Output the (X, Y) coordinate of the center of the cell containing the given text.  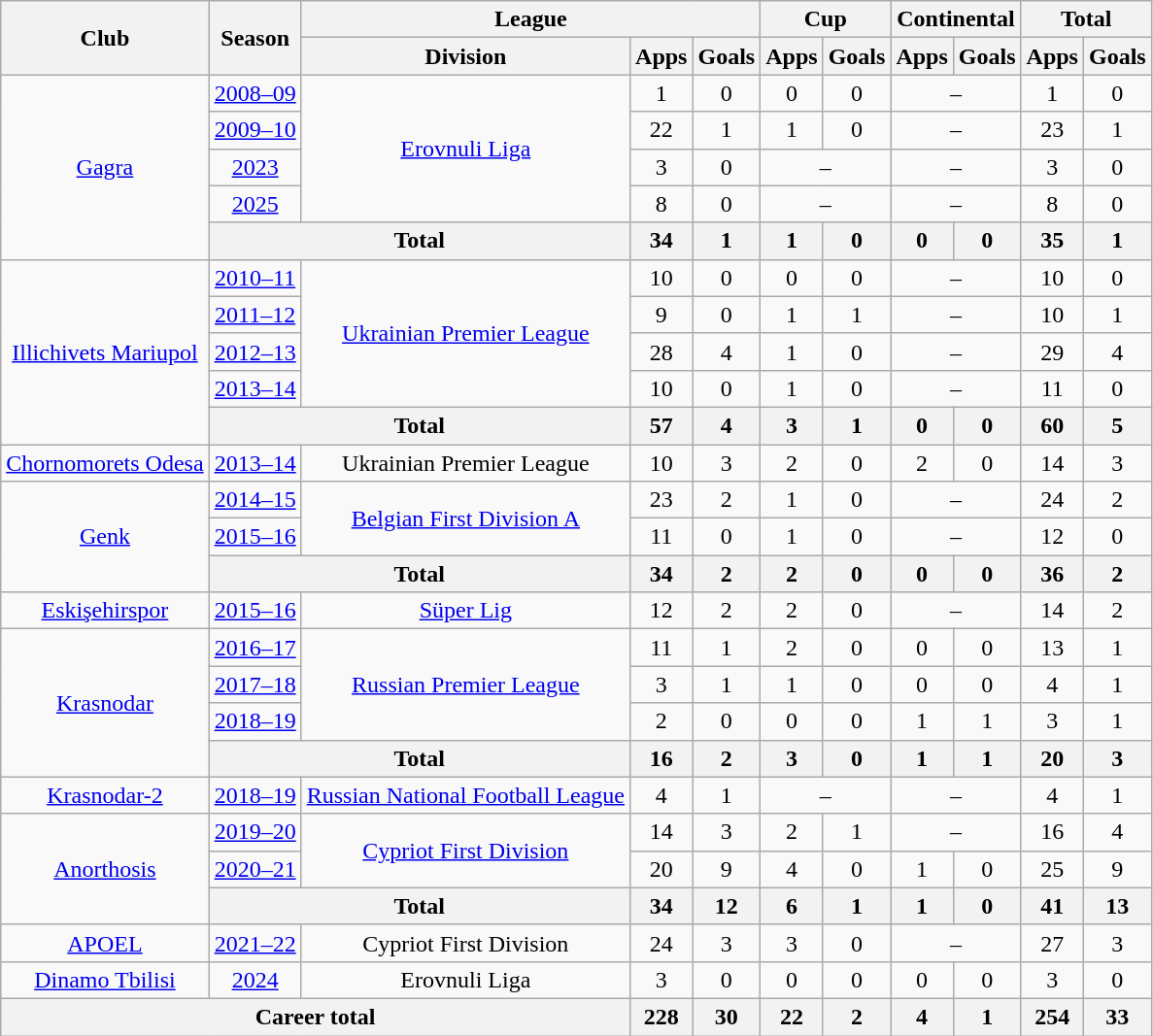
2017–18 (254, 685)
Gagra (105, 167)
28 (661, 351)
2021–22 (254, 943)
36 (1052, 574)
6 (792, 906)
League (530, 19)
2020–21 (254, 869)
2023 (254, 167)
Chornomorets Odesa (105, 463)
Genk (105, 537)
Cup (826, 19)
Eskişehirspor (105, 611)
41 (1052, 906)
5 (1117, 425)
2024 (254, 980)
Continental (956, 19)
Anorthosis (105, 869)
Belgian First Division A (465, 518)
Club (105, 38)
Division (465, 56)
57 (661, 425)
2016–17 (254, 648)
29 (1052, 351)
Krasnodar-2 (105, 795)
APOEL (105, 943)
2008–09 (254, 93)
254 (1052, 1017)
35 (1052, 241)
2010–11 (254, 278)
Russian National Football League (465, 795)
2019–20 (254, 832)
2014–15 (254, 500)
30 (727, 1017)
Süper Lig (465, 611)
2012–13 (254, 351)
33 (1117, 1017)
25 (1052, 869)
Season (254, 38)
60 (1052, 425)
228 (661, 1017)
2011–12 (254, 315)
Career total (316, 1017)
2009–10 (254, 130)
Illichivets Mariupol (105, 351)
Russian Premier League (465, 685)
27 (1052, 943)
Krasnodar (105, 703)
Dinamo Tbilisi (105, 980)
2025 (254, 204)
